Provide the (X, Y) coordinate of the cell's center where the given text is located.  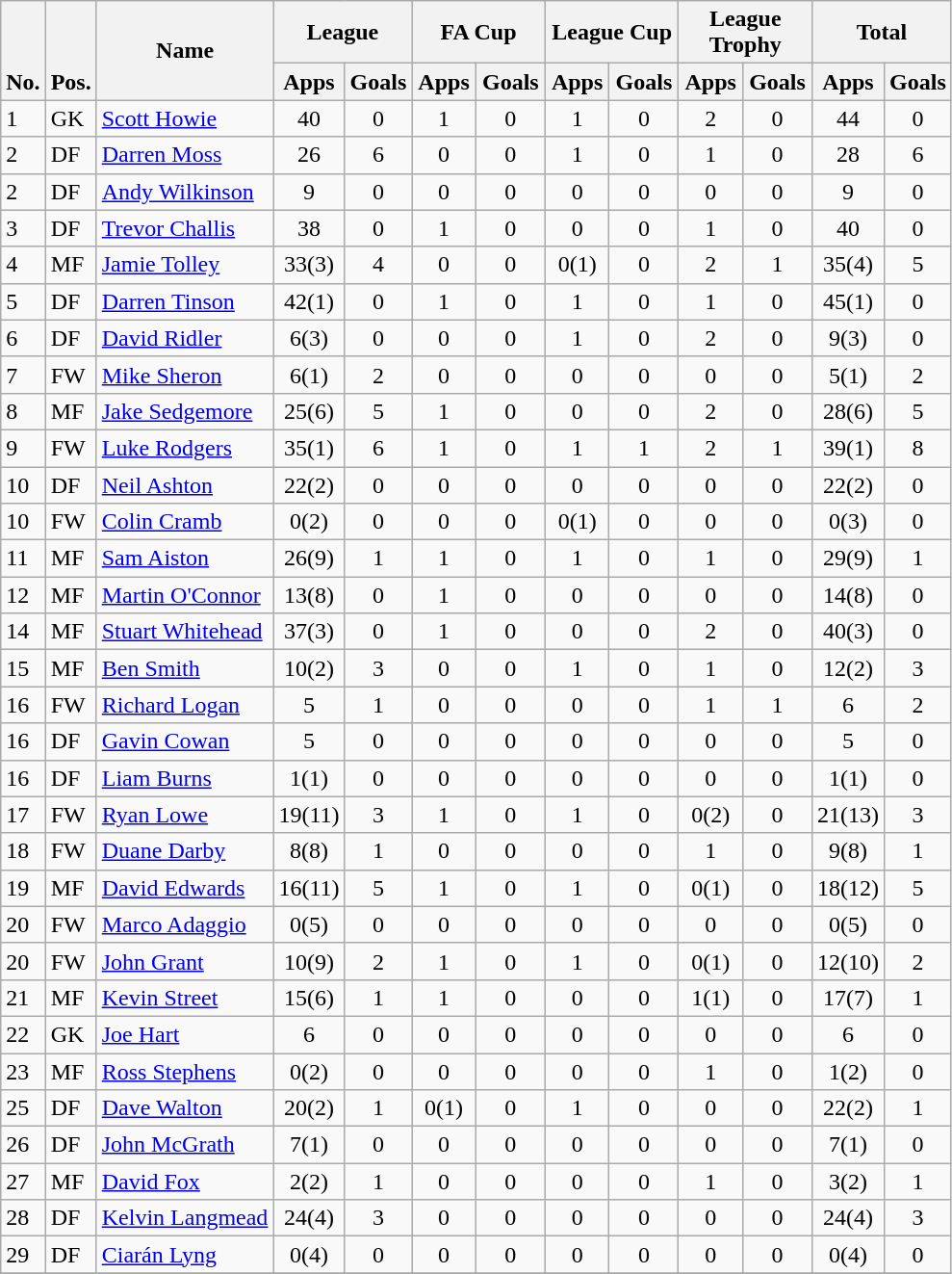
Duane Darby (185, 851)
Joe Hart (185, 1034)
Luke Rodgers (185, 448)
John McGrath (185, 1145)
Ben Smith (185, 668)
20(2) (309, 1108)
25(6) (309, 411)
14(8) (847, 595)
17(7) (847, 998)
15 (23, 668)
11 (23, 559)
David Edwards (185, 888)
10(9) (309, 961)
35(1) (309, 448)
FA Cup (479, 33)
Trevor Challis (185, 228)
12(2) (847, 668)
Richard Logan (185, 705)
Kevin Street (185, 998)
David Ridler (185, 338)
9(8) (847, 851)
19(11) (309, 815)
45(1) (847, 301)
8(8) (309, 851)
27 (23, 1182)
15(6) (309, 998)
Ciarán Lyng (185, 1255)
39(1) (847, 448)
5(1) (847, 375)
Mike Sheron (185, 375)
12(10) (847, 961)
League (343, 33)
David Fox (185, 1182)
21(13) (847, 815)
40(3) (847, 632)
Colin Cramb (185, 522)
Jamie Tolley (185, 265)
Liam Burns (185, 778)
John Grant (185, 961)
10(2) (309, 668)
Scott Howie (185, 118)
22 (23, 1034)
Andy Wilkinson (185, 192)
Pos. (71, 50)
28(6) (847, 411)
Martin O'Connor (185, 595)
Darren Moss (185, 155)
6(1) (309, 375)
14 (23, 632)
Dave Walton (185, 1108)
Total (882, 33)
35(4) (847, 265)
33(3) (309, 265)
37(3) (309, 632)
Stuart Whitehead (185, 632)
Marco Adaggio (185, 924)
Neil Ashton (185, 484)
42(1) (309, 301)
29(9) (847, 559)
League Trophy (745, 33)
25 (23, 1108)
9(3) (847, 338)
7 (23, 375)
12 (23, 595)
44 (847, 118)
Name (185, 50)
Sam Aiston (185, 559)
6(3) (309, 338)
3(2) (847, 1182)
38 (309, 228)
23 (23, 1072)
1(2) (847, 1072)
18 (23, 851)
Darren Tinson (185, 301)
Ryan Lowe (185, 815)
League Cup (612, 33)
2(2) (309, 1182)
29 (23, 1255)
17 (23, 815)
21 (23, 998)
26(9) (309, 559)
No. (23, 50)
Gavin Cowan (185, 741)
18(12) (847, 888)
19 (23, 888)
13(8) (309, 595)
0(3) (847, 522)
Kelvin Langmead (185, 1218)
Ross Stephens (185, 1072)
16(11) (309, 888)
Jake Sedgemore (185, 411)
